From the cell containing the given text, extract its center point as [x, y] coordinate. 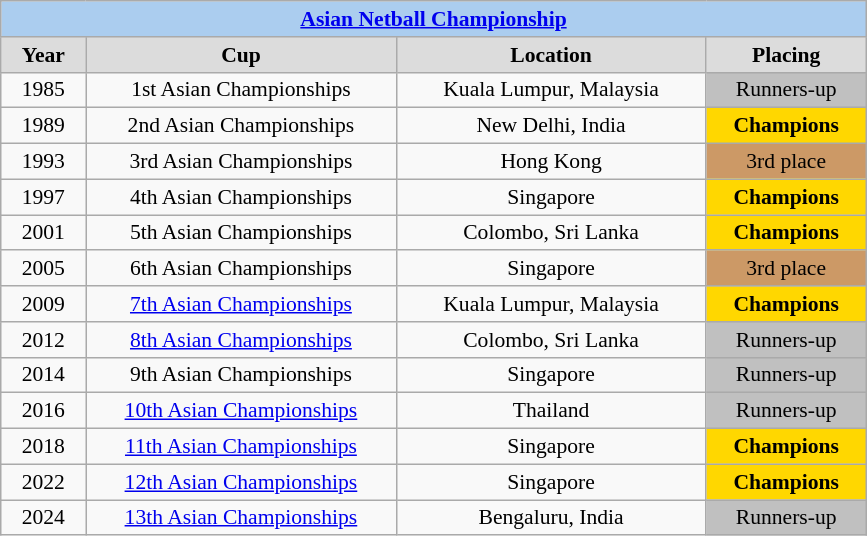
5th Asian Championships [241, 233]
Location [551, 55]
2nd Asian Championships [241, 126]
12th Asian Championships [241, 482]
4th Asian Championships [241, 197]
2001 [44, 233]
2024 [44, 518]
6th Asian Championships [241, 269]
Asian Netball Championship [434, 19]
1st Asian Championships [241, 90]
2012 [44, 340]
Cup [241, 55]
3rd Asian Championships [241, 162]
New Delhi, India [551, 126]
10th Asian Championships [241, 411]
1989 [44, 126]
Year [44, 55]
8th Asian Championships [241, 340]
Placing [786, 55]
13th Asian Championships [241, 518]
2009 [44, 304]
2016 [44, 411]
7th Asian Championships [241, 304]
Thailand [551, 411]
2018 [44, 447]
1993 [44, 162]
2014 [44, 375]
11th Asian Championships [241, 447]
1997 [44, 197]
1985 [44, 90]
9th Asian Championships [241, 375]
Bengaluru, India [551, 518]
Hong Kong [551, 162]
2022 [44, 482]
2005 [44, 269]
